From the cell containing the given text, extract its center point as [X, Y] coordinate. 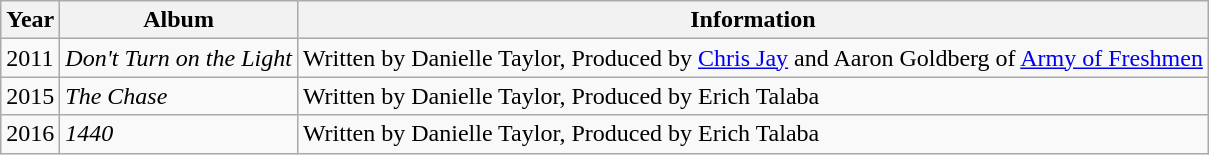
2015 [30, 96]
Don't Turn on the Light [179, 58]
2011 [30, 58]
Year [30, 20]
Information [752, 20]
2016 [30, 134]
Album [179, 20]
1440 [179, 134]
Written by Danielle Taylor, Produced by Chris Jay and Aaron Goldberg of Army of Freshmen [752, 58]
The Chase [179, 96]
